For the text-containing cell, return its midpoint in (X, Y) coordinate format. 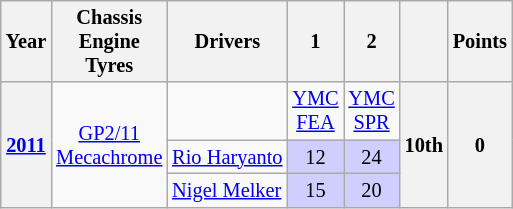
24 (372, 157)
0 (480, 144)
2011 (26, 144)
2 (372, 41)
Points (480, 41)
20 (372, 190)
15 (315, 190)
Drivers (227, 41)
1 (315, 41)
YMCSPR (372, 111)
GP2/11Mecachrome (109, 144)
Rio Haryanto (227, 157)
YMCFEA (315, 111)
10th (424, 144)
12 (315, 157)
Year (26, 41)
ChassisEngineTyres (109, 41)
Nigel Melker (227, 190)
